Determine the [X, Y] coordinate at the center of the cell enclosing the given text.  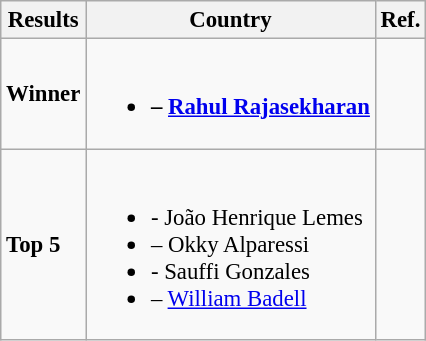
Country [231, 20]
Winner [44, 94]
- João Henrique Lemes – Okky Alparessi - Sauffi Gonzales – William Badell [231, 244]
Top 5 [44, 244]
Results [44, 20]
Ref. [400, 20]
– Rahul Rajasekharan [231, 94]
